From the cell containing the given text, extract its center point as [x, y] coordinate. 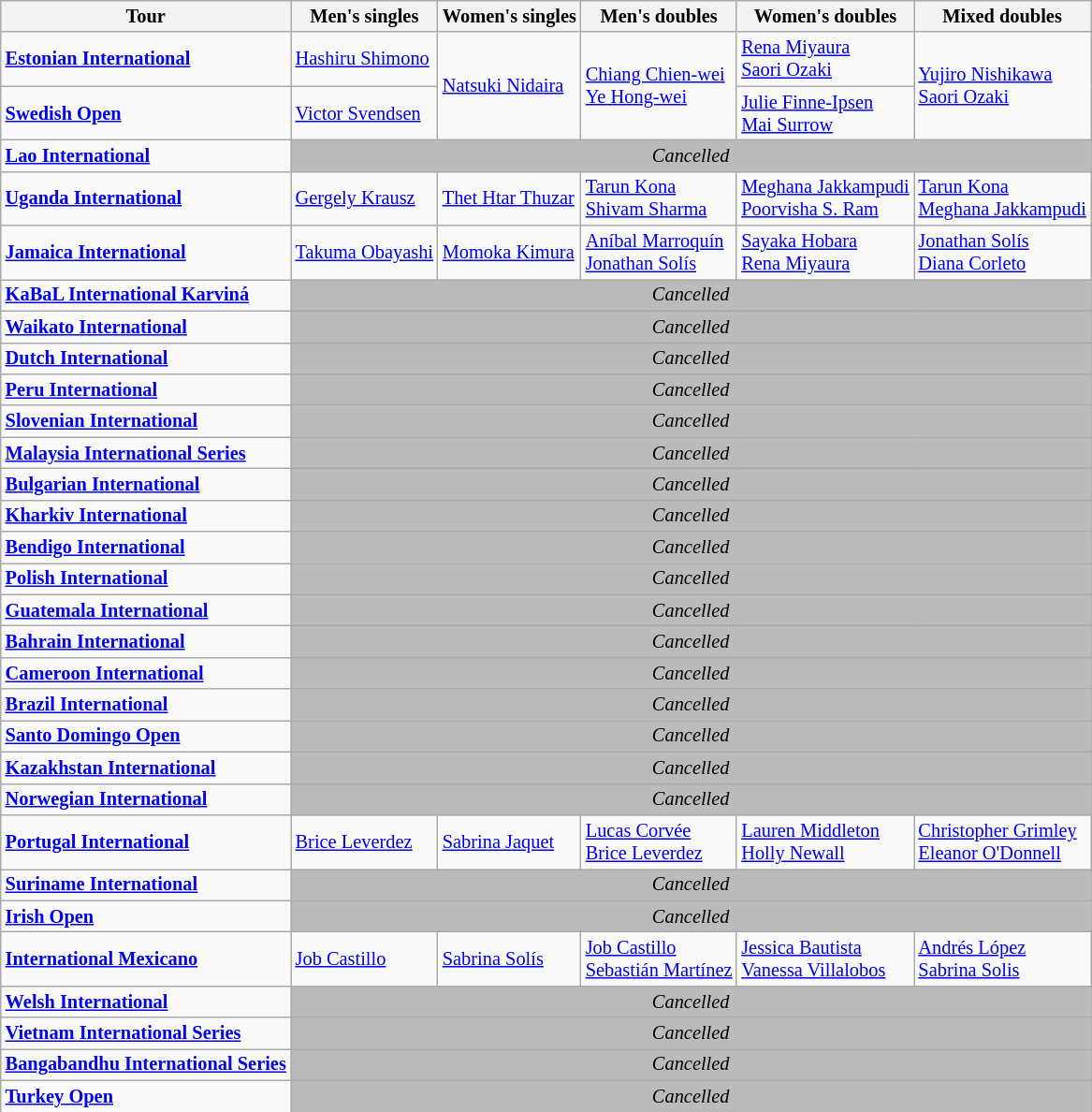
Sabrina Jaquet [509, 841]
Slovenian International [146, 421]
Bulgarian International [146, 484]
Andrés López Sabrina Solis [1003, 958]
Malaysia International Series [146, 453]
Lauren Middleton Holly Newall [825, 841]
Kazakhstan International [146, 768]
Lucas Corvée Brice Leverdez [659, 841]
Brice Leverdez [365, 841]
Hashiru Shimono [365, 59]
Momoka Kimura [509, 253]
Suriname International [146, 885]
Peru International [146, 389]
Gergely Krausz [365, 198]
Job Castillo [365, 958]
Rena Miyaura Saori Ozaki [825, 59]
Portugal International [146, 841]
Tarun Kona Meghana Jakkampudi [1003, 198]
Mixed doubles [1003, 16]
Job Castillo Sebastián Martínez [659, 958]
Turkey Open [146, 1096]
Bahrain International [146, 641]
Lao International [146, 155]
Men's singles [365, 16]
Vietnam International Series [146, 1033]
Dutch International [146, 358]
Brazil International [146, 705]
Thet Htar Thuzar [509, 198]
Yujiro Nishikawa Saori Ozaki [1003, 86]
Women's doubles [825, 16]
Swedish Open [146, 113]
Norwegian International [146, 799]
International Mexicano [146, 958]
Tour [146, 16]
Estonian International [146, 59]
Women's singles [509, 16]
Santo Domingo Open [146, 736]
Sayaka Hobara Rena Miyaura [825, 253]
Takuma Obayashi [365, 253]
Uganda International [146, 198]
Chiang Chien-wei Ye Hong-wei [659, 86]
Guatemala International [146, 610]
Julie Finne-Ipsen Mai Surrow [825, 113]
Irish Open [146, 916]
Bangabandhu International Series [146, 1064]
Victor Svendsen [365, 113]
Natsuki Nidaira [509, 86]
Sabrina Solís [509, 958]
Meghana Jakkampudi Poorvisha S. Ram [825, 198]
Jamaica International [146, 253]
Bendigo International [146, 548]
Tarun Kona Shivam Sharma [659, 198]
KaBaL International Karviná [146, 295]
Kharkiv International [146, 516]
Polish International [146, 578]
Men's doubles [659, 16]
Aníbal Marroquín Jonathan Solís [659, 253]
Christopher Grimley Eleanor O'Donnell [1003, 841]
Jonathan Solís Diana Corleto [1003, 253]
Jessica Bautista Vanessa Villalobos [825, 958]
Cameroon International [146, 673]
Waikato International [146, 327]
Welsh International [146, 1002]
